Output the [X, Y] coordinate of the center of the cell containing the given text.  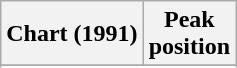
Peak position [189, 34]
Chart (1991) [72, 34]
